For the text-containing cell, return its midpoint in (X, Y) coordinate format. 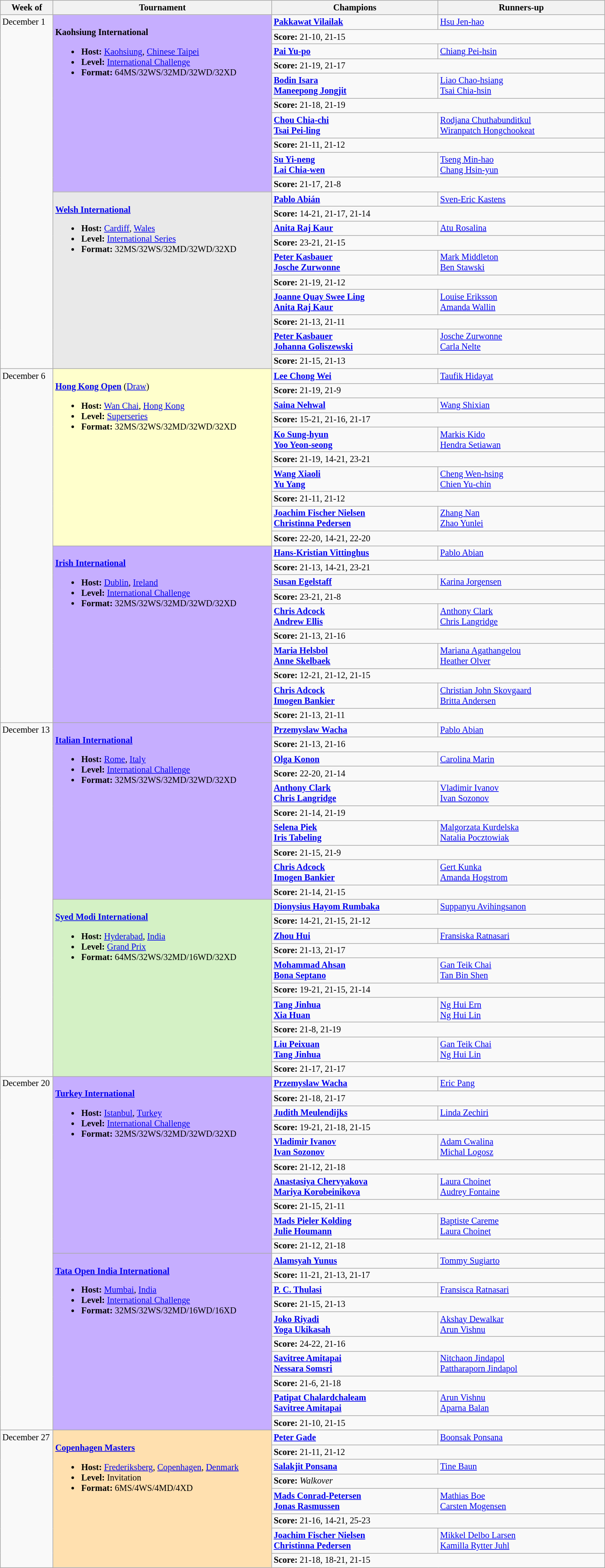
Susan Egelstaff (355, 582)
Mariana Agathangelou Heather Olver (521, 656)
Tommy Sugiarto (521, 1261)
Score: 21-13, 21-17 (438, 950)
Turkey InternationalHost: Istanbul, TurkeyLevel: International ChallengeFormat: 32MS/32WS/32MD/32WD/32XD (163, 1165)
Ng Hui Ern Ng Hui Lin (521, 1010)
Chris Adcock Andrew Ellis (355, 616)
Alamsyah Yunus (355, 1261)
Score: 21-18, 18-21, 21-15 (438, 1560)
Tournament (163, 7)
Gert Kunka Amanda Hogstrom (521, 873)
Malgorzata Kurdelska Natalia Pocztowiak (521, 833)
Patipat Chalardchaleam Savitree Amitapai (355, 1403)
Score: 21-18, 21-17 (438, 1098)
Liu Peixuan Tang Jinhua (355, 1049)
Christian John Skovgaard Britta Andersen (521, 695)
Hong Kong Open (Draw)Host: Wan Chai, Hong KongLevel: SuperseriesFormat: 32MS/32WS/32MD/32WD/32XD (163, 457)
Carolina Marin (521, 759)
Joanne Quay Swee Ling Anita Raj Kaur (355, 302)
Dionysius Hayom Rumbaka (355, 907)
Markis Kido Hendra Setiawan (521, 440)
Suppanyu Avihingsanon (521, 907)
Gan Teik Chai Tan Bin Shen (521, 970)
Bodin Isara Maneepong Jongjit (355, 86)
Score: 21-18, 21-19 (438, 105)
Su Yi-neng Lai Chia-wen (355, 165)
Chou Chia-chi Tsai Pei-ling (355, 125)
Tseng Min-hao Chang Hsin-yun (521, 165)
Boonsak Ponsana (521, 1437)
Nitchaon Jindapol Pattharaporn Jindapol (521, 1364)
Savitree Amitapai Nessara Somsri (355, 1364)
Mikkel Delbo Larsen Kamilla Rytter Juhl (521, 1540)
Fransiska Ratnasari (521, 936)
Score: 21-19, 14-21, 23-21 (438, 459)
Score: 21-19, 21-12 (438, 282)
Cheng Wen-hsing Chien Yu-chin (521, 479)
December 20 (27, 1253)
Peter Gade (355, 1437)
Mathias Boe Carsten Mogensen (521, 1501)
Copenhagen MastersHost: Frederiksberg, Copenhagen, DenmarkLevel: InvitationFormat: 6MS/4WS/4MD/4XD (163, 1498)
Score: 23-21, 21-15 (438, 243)
Wang Xiaoli Yu Yang (355, 479)
December 27 (27, 1498)
Score: 15-21, 21-16, 21-17 (438, 420)
Anita Raj Kaur (355, 228)
Akshay Dewalkar Arun Vishnu (521, 1324)
Score: 21-16, 14-21, 25-23 (438, 1521)
Peter Kasbauer Josche Zurwonne (355, 262)
Hans-Kristian Vittinghus (355, 553)
Score: 14-21, 21-15, 21-12 (438, 921)
Tang Jinhua Xia Huan (355, 1010)
Mads Pieler Kolding Julie Houmann (355, 1226)
Score: 19-21, 21-15, 21-14 (438, 990)
Pablo Abián (355, 199)
Rodjana Chuthabunditkul Wiranpatch Hongchookeat (521, 125)
Baptiste Careme Laura Choinet (521, 1226)
Laura Choinet Audrey Fontaine (521, 1187)
Eric Pang (521, 1083)
Chiang Pei-hsin (521, 51)
Tata Open India InternationalHost: Mumbai, IndiaLevel: International ChallengeFormat: 32MS/32WS/32MD/16WD/16XD (163, 1342)
Ko Sung-hyun Yoo Yeon-seong (355, 440)
Score: 24-22, 21-16 (438, 1344)
Score: 19-21, 21-18, 21-15 (438, 1127)
Wang Shixian (521, 405)
Score: 11-21, 21-13, 21-17 (438, 1275)
Selena Piek Iris Tabeling (355, 833)
Score: 21-14, 21-19 (438, 813)
Sven-Eric Kastens (521, 199)
Arun Vishnu Aparna Balan (521, 1403)
Zhang Nan Zhao Yunlei (521, 518)
Joko Riyadi Yoga Ukikasah (355, 1324)
Pai Yu-po (355, 51)
Score: Walkover (438, 1481)
Score: 21-13, 14-21, 23-21 (438, 567)
Score: 21-14, 21-15 (438, 892)
Tine Baun (521, 1467)
Josche Zurwonne Carla Nelte (521, 342)
Champions (355, 7)
Mark Middleton Ben Stawski (521, 262)
Score: 23-21, 21-8 (438, 597)
Score: 22-20, 14-21, 22-20 (438, 538)
Gan Teik Chai Ng Hui Lin (521, 1049)
Adam Cwalina Michal Logosz (521, 1147)
Week of (27, 7)
Score: 14-21, 21-17, 21-14 (438, 213)
Lee Chong Wei (355, 376)
Peter Kasbauer Johanna Goliszewski (355, 342)
December 13 (27, 899)
Score: 22-20, 21-14 (438, 773)
Zhou Hui (355, 936)
Fransisca Ratnasari (521, 1290)
P. C. Thulasi (355, 1290)
Taufik Hidayat (521, 376)
Runners-up (521, 7)
Score: 21-6, 21-18 (438, 1384)
Pakkawat Vilailak (355, 22)
December 1 (27, 191)
Saina Nehwal (355, 405)
Olga Konon (355, 759)
Kaohsiung InternationalHost: Kaohsiung, Chinese TaipeiLevel: International ChallengeFormat: 64MS/32WS/32MD/32WD/32XD (163, 103)
Liao Chao-hsiang Tsai Chia-hsin (521, 86)
Anastasiya Chervyakova Mariya Korobeinikova (355, 1187)
Score: 21-8, 21-19 (438, 1029)
Salakjit Ponsana (355, 1467)
December 6 (27, 546)
Score: 21-19, 21-9 (438, 391)
Mads Conrad-Petersen Jonas Rasmussen (355, 1501)
Hsu Jen-hao (521, 22)
Score: 12-21, 21-12, 21-15 (438, 676)
Syed Modi InternationalHost: Hyderabad, IndiaLevel: Grand PrixFormat: 64MS/32WS/32MD/16WD/32XD (163, 988)
Karina Jorgensen (521, 582)
Score: 21-17, 21-8 (438, 184)
Welsh InternationalHost: Cardiff, WalesLevel: International SeriesFormat: 32MS/32WS/32MD/32WD/32XD (163, 281)
Maria Helsbol Anne Skelbaek (355, 656)
Score: 21-15, 21-9 (438, 853)
Louise Eriksson Amanda Wallin (521, 302)
Irish InternationalHost: Dublin, IrelandLevel: International ChallengeFormat: 32MS/32WS/32MD/32WD/32XD (163, 634)
Score: 21-17, 21-17 (438, 1069)
Mohammad Ahsan Bona Septano (355, 970)
Judith Meulendijks (355, 1113)
Score: 21-15, 21-11 (438, 1206)
Italian InternationalHost: Rome, ItalyLevel: International ChallengeFormat: 32MS/32WS/32MD/32WD/32XD (163, 811)
Score: 21-19, 21-17 (438, 66)
Linda Zechiri (521, 1113)
Atu Rosalina (521, 228)
